Output the [x, y] coordinate of the center of the cell containing the given text.  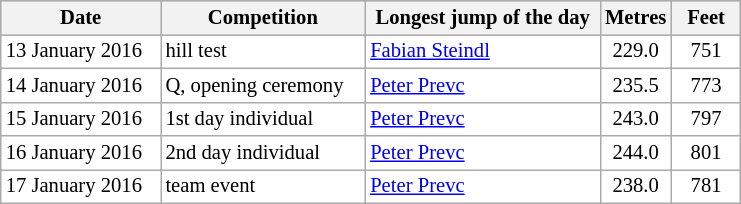
Metres [636, 17]
Competition [262, 17]
238.0 [636, 186]
797 [706, 119]
773 [706, 85]
team event [262, 186]
13 January 2016 [81, 51]
244.0 [636, 153]
229.0 [636, 51]
Date [81, 17]
Longest jump of the day [482, 17]
15 January 2016 [81, 119]
Fabian Steindl [482, 51]
751 [706, 51]
1st day individual [262, 119]
16 January 2016 [81, 153]
2nd day individual [262, 153]
17 January 2016 [81, 186]
801 [706, 153]
243.0 [636, 119]
Feet [706, 17]
781 [706, 186]
235.5 [636, 85]
hill test [262, 51]
Q, opening ceremony [262, 85]
14 January 2016 [81, 85]
